From the cell containing the given text, extract its center point as (x, y) coordinate. 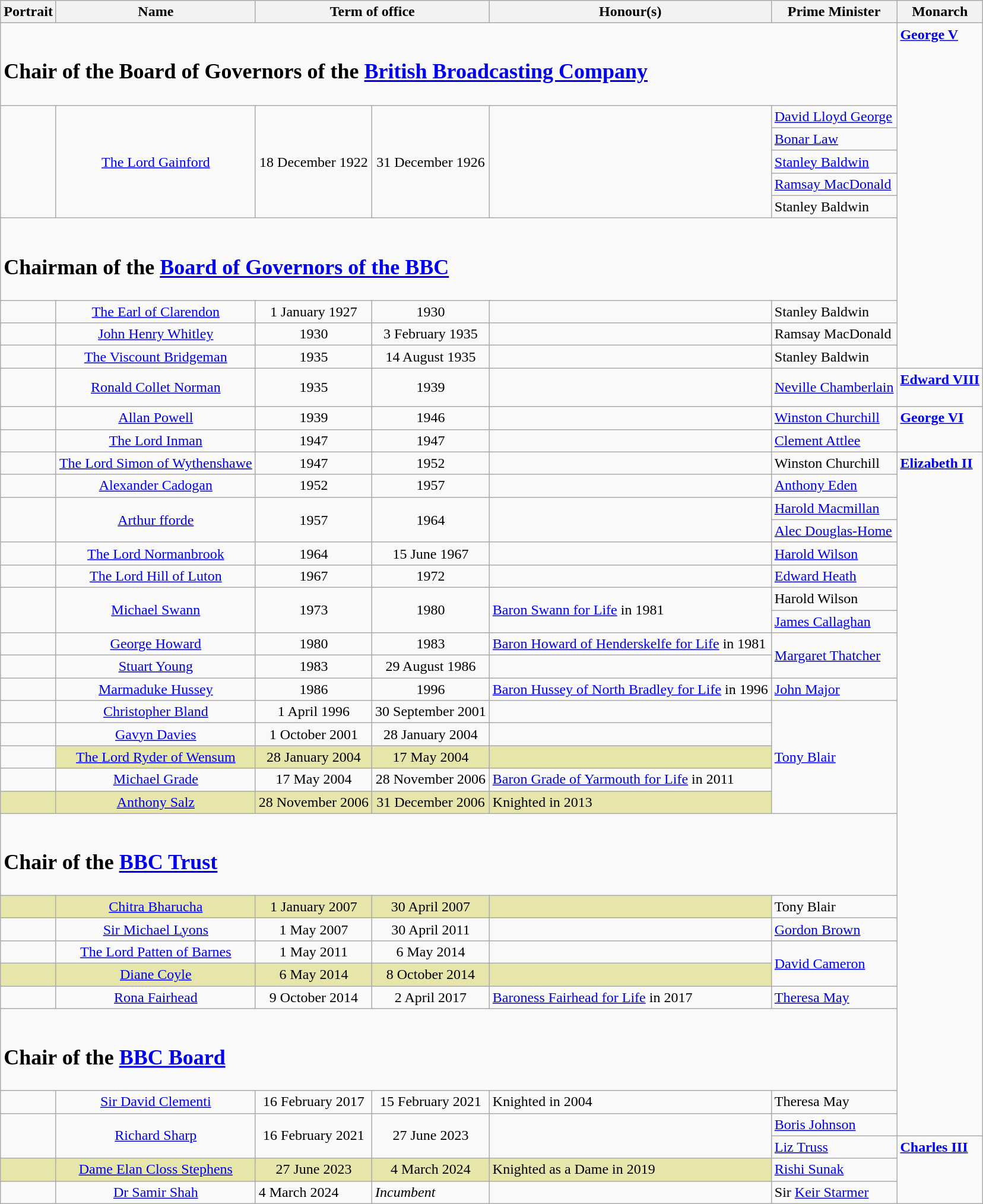
The Viscount Bridgeman (156, 357)
Knighted as a Dame in 2019 (630, 1170)
Monarch (940, 12)
Anthony Eden (834, 486)
Christopher Bland (156, 712)
Gavyn Davies (156, 734)
Boris Johnson (834, 1124)
Alec Douglas-Home (834, 531)
9 October 2014 (313, 997)
Gordon Brown (834, 929)
Chair of the BBC Trust (449, 854)
29 August 1986 (431, 667)
31 December 2006 (431, 802)
Portrait (28, 12)
The Lord Normanbrook (156, 553)
Baron Hussey of North Bradley for Life in 1996 (630, 689)
George V (940, 196)
The Earl of Clarendon (156, 312)
Edward VIII (940, 387)
1 May 2007 (313, 929)
Alexander Cadogan (156, 486)
16 February 2017 (313, 1102)
Michael Grade (156, 780)
Allan Powell (156, 418)
30 April 2007 (431, 907)
David Cameron (834, 963)
Richard Sharp (156, 1136)
Chitra Bharucha (156, 907)
31 December 1926 (431, 161)
18 December 1922 (313, 161)
Michael Swann (156, 610)
16 February 2021 (313, 1136)
Baron Grade of Yarmouth for Life in 2011 (630, 780)
Edward Heath (834, 576)
Ronald Collet Norman (156, 387)
15 June 1967 (431, 553)
Marmaduke Hussey (156, 689)
1996 (431, 689)
3 February 1935 (431, 334)
The Lord Hill of Luton (156, 576)
30 April 2011 (431, 929)
The Lord Gainford (156, 161)
1 April 1996 (313, 712)
Liz Truss (834, 1147)
1 January 1927 (313, 312)
The Lord Ryder of Wensum (156, 757)
Bonar Law (834, 139)
1972 (431, 576)
Chair of the Board of Governors of the British Broadcasting Company (449, 64)
1 January 2007 (313, 907)
Baroness Fairhead for Life in 2017 (630, 997)
1 May 2011 (313, 952)
Arthur fforde (156, 519)
Sir David Clementi (156, 1102)
Dame Elan Closs Stephens (156, 1170)
Diane Coyle (156, 975)
Rona Fairhead (156, 997)
Sir Michael Lyons (156, 929)
Knighted in 2013 (630, 802)
Baron Howard of Henderskelfe for Life in 1981 (630, 644)
Chair of the BBC Board (449, 1050)
David Lloyd George (834, 116)
Clement Attlee (834, 441)
The Lord Simon of Wythenshawe (156, 463)
1973 (313, 610)
Charles III (940, 1170)
1967 (313, 576)
Honour(s) (630, 12)
Sir Keir Starmer (834, 1192)
1986 (313, 689)
Rishi Sunak (834, 1170)
John Major (834, 689)
Elizabeth II (940, 794)
John Henry Whitley (156, 334)
Prime Minister (834, 12)
15 February 2021 (431, 1102)
1946 (431, 418)
14 August 1935 (431, 357)
Harold Macmillan (834, 508)
1 October 2001 (313, 734)
Term of office (372, 12)
2 April 2017 (431, 997)
Baron Swann for Life in 1981 (630, 610)
Neville Chamberlain (834, 387)
Incumbent (431, 1192)
George VI (940, 429)
James Callaghan (834, 622)
Stuart Young (156, 667)
Margaret Thatcher (834, 655)
Anthony Salz (156, 802)
Dr Samir Shah (156, 1192)
George Howard (156, 644)
The Lord Inman (156, 441)
The Lord Patten of Barnes (156, 952)
Knighted in 2004 (630, 1102)
8 October 2014 (431, 975)
30 September 2001 (431, 712)
Chairman of the Board of Governors of the BBC (449, 259)
Name (156, 12)
